Locate the cell with the specified text and output its (X, Y) center coordinate. 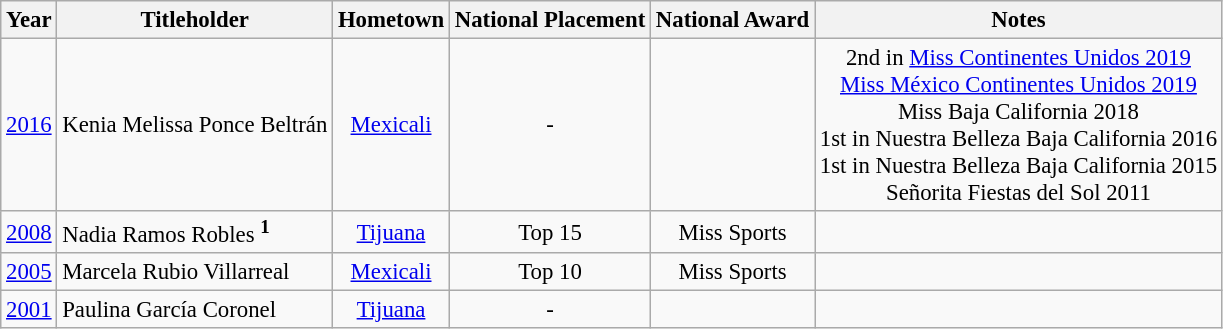
Marcela Rubio Villarreal (195, 272)
2016 (29, 126)
2005 (29, 272)
Kenia Melissa Ponce Beltrán (195, 126)
Hometown (392, 20)
Nadia Ramos Robles 1 (195, 232)
Year (29, 20)
Top 10 (550, 272)
Notes (1018, 20)
National Award (733, 20)
2008 (29, 232)
Titleholder (195, 20)
Paulina García Coronel (195, 310)
Top 15 (550, 232)
National Placement (550, 20)
2001 (29, 310)
